Pinpoint the cell where the given text exists, returning its (X, Y) midpoint coordinate. 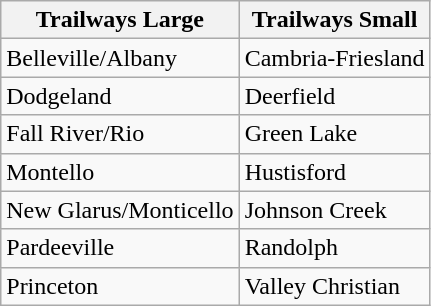
Dodgeland (120, 96)
Cambria-Friesland (334, 58)
Trailways Large (120, 20)
Randolph (334, 248)
Princeton (120, 286)
Hustisford (334, 172)
Pardeeville (120, 248)
Montello (120, 172)
Green Lake (334, 134)
Valley Christian (334, 286)
Fall River/Rio (120, 134)
Belleville/Albany (120, 58)
Deerfield (334, 96)
Trailways Small (334, 20)
Johnson Creek (334, 210)
New Glarus/Monticello (120, 210)
